Determine the [x, y] coordinate at the center of the cell enclosing the given text.  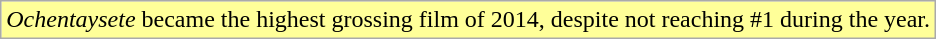
Ochentaysete became the highest grossing film of 2014, despite not reaching #1 during the year. [468, 20]
